Pinpoint the cell where the given text exists, returning its (x, y) midpoint coordinate. 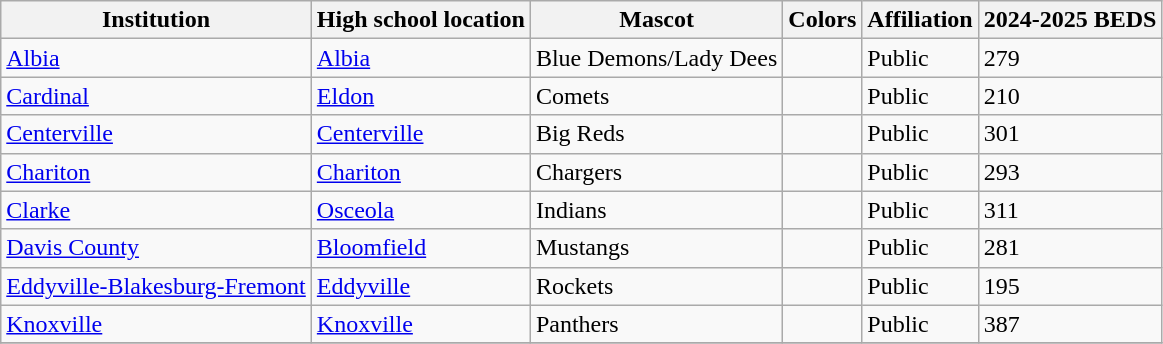
Clarke (156, 210)
Bloomfield (420, 248)
Mascot (656, 20)
Institution (156, 20)
301 (1070, 134)
Osceola (420, 210)
High school location (420, 20)
2024-2025 BEDS (1070, 20)
Chargers (656, 172)
293 (1070, 172)
387 (1070, 324)
Eddyville (420, 286)
Eddyville-Blakesburg-Fremont (156, 286)
279 (1070, 58)
Rockets (656, 286)
Indians (656, 210)
281 (1070, 248)
Comets (656, 96)
Big Reds (656, 134)
Colors (822, 20)
Davis County (156, 248)
Eldon (420, 96)
311 (1070, 210)
210 (1070, 96)
Blue Demons/Lady Dees (656, 58)
Panthers (656, 324)
Mustangs (656, 248)
195 (1070, 286)
Affiliation (920, 20)
Cardinal (156, 96)
